Scan for the cell matching the given text and deliver its (X, Y) coordinate at center. 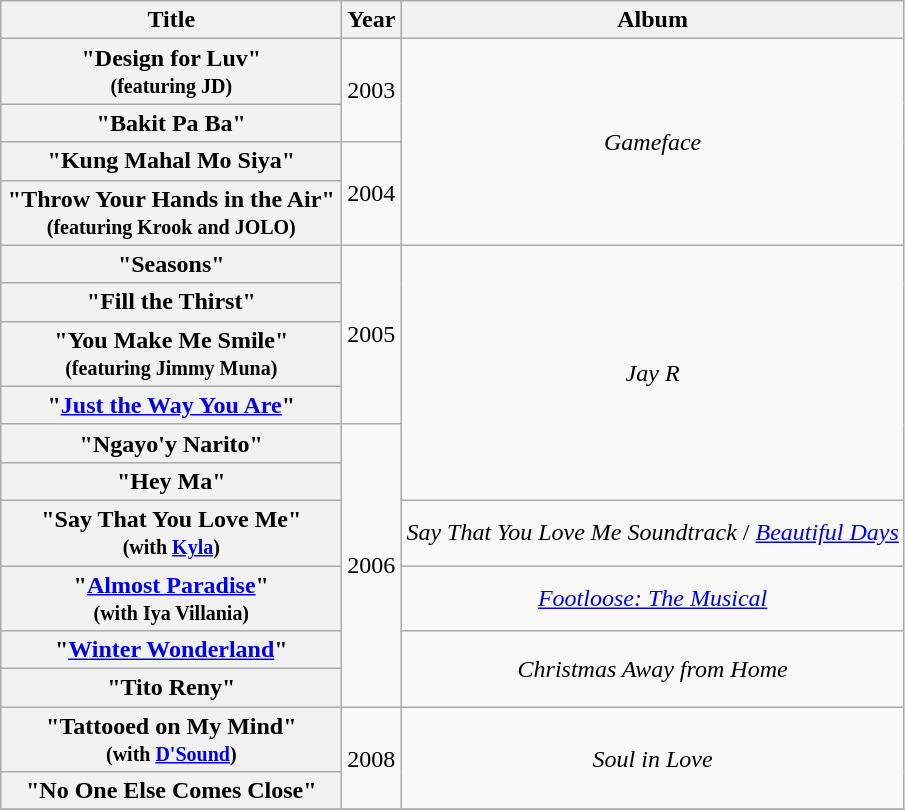
Footloose: The Musical (652, 598)
"Tattooed on My Mind"(with D'Sound) (172, 740)
"Winter Wonderland" (172, 650)
"Hey Ma" (172, 481)
2005 (372, 334)
2006 (372, 565)
"Throw Your Hands in the Air"(featuring Krook and JOLO) (172, 212)
"Almost Paradise"(with Iya Villania) (172, 598)
"Bakit Pa Ba" (172, 123)
"Kung Mahal Mo Siya" (172, 161)
Gameface (652, 142)
"Tito Reny" (172, 688)
"No One Else Comes Close" (172, 791)
Title (172, 20)
Christmas Away from Home (652, 669)
"Say That You Love Me"(with Kyla) (172, 532)
2008 (372, 758)
"You Make Me Smile"(featuring Jimmy Muna) (172, 354)
2004 (372, 194)
"Just the Way You Are" (172, 405)
"Design for Luv"(featuring JD) (172, 72)
Say That You Love Me Soundtrack / Beautiful Days (652, 532)
"Fill the Thirst" (172, 302)
"Ngayo'y Narito" (172, 443)
Jay R (652, 372)
"Seasons" (172, 264)
Soul in Love (652, 758)
Album (652, 20)
2003 (372, 90)
Year (372, 20)
